For the text-containing cell, return its midpoint in (x, y) coordinate format. 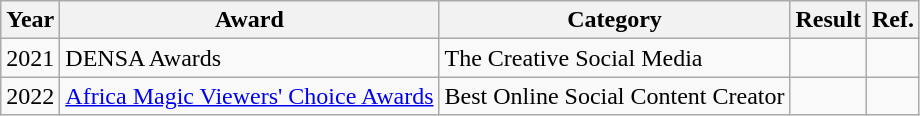
Best Online Social Content Creator (614, 96)
Result (828, 20)
Year (30, 20)
Africa Magic Viewers' Choice Awards (250, 96)
2022 (30, 96)
The Creative Social Media (614, 58)
Ref. (892, 20)
Category (614, 20)
Award (250, 20)
DENSA Awards (250, 58)
2021 (30, 58)
